Pinpoint the cell where the given text exists, returning its [X, Y] midpoint coordinate. 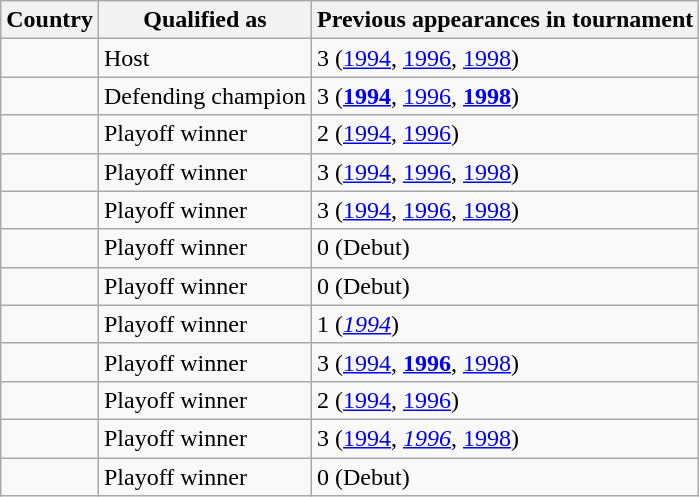
1 (1994) [504, 324]
Country [50, 20]
Qualified as [204, 20]
Previous appearances in tournament [504, 20]
Host [204, 58]
Defending champion [204, 96]
